From the cell containing the given text, extract its center point as (X, Y) coordinate. 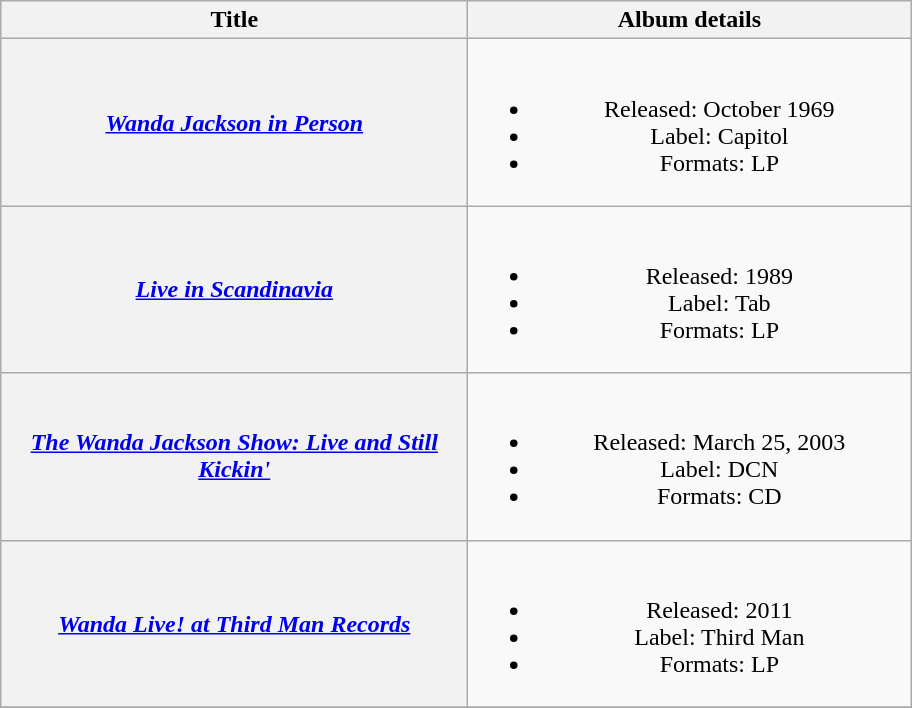
Title (234, 20)
Released: 1989Label: TabFormats: LP (690, 290)
Released: October 1969Label: CapitolFormats: LP (690, 122)
Released: 2011Label: Third ManFormats: LP (690, 624)
The Wanda Jackson Show: Live and StillKickin' (234, 456)
Album details (690, 20)
Wanda Live! at Third Man Records (234, 624)
Released: March 25, 2003Label: DCNFormats: CD (690, 456)
Live in Scandinavia (234, 290)
Wanda Jackson in Person (234, 122)
